Pinpoint the cell where the given text exists, returning its [X, Y] midpoint coordinate. 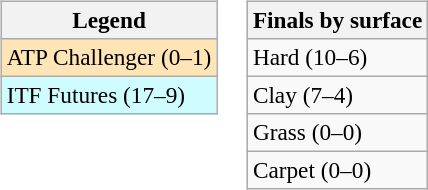
Finals by surface [337, 20]
Clay (7–4) [337, 95]
Carpet (0–0) [337, 171]
ATP Challenger (0–1) [108, 57]
Legend [108, 20]
Hard (10–6) [337, 57]
ITF Futures (17–9) [108, 95]
Grass (0–0) [337, 133]
